Return (X, Y) of the center of cell containing provided text 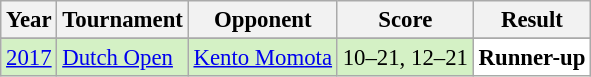
Score (405, 20)
2017 (29, 58)
Result (532, 20)
Tournament (122, 20)
Kento Momota (262, 58)
Dutch Open (122, 58)
Year (29, 20)
Runner-up (532, 58)
Opponent (262, 20)
10–21, 12–21 (405, 58)
